Pinpoint the cell where the given text exists, returning its [X, Y] midpoint coordinate. 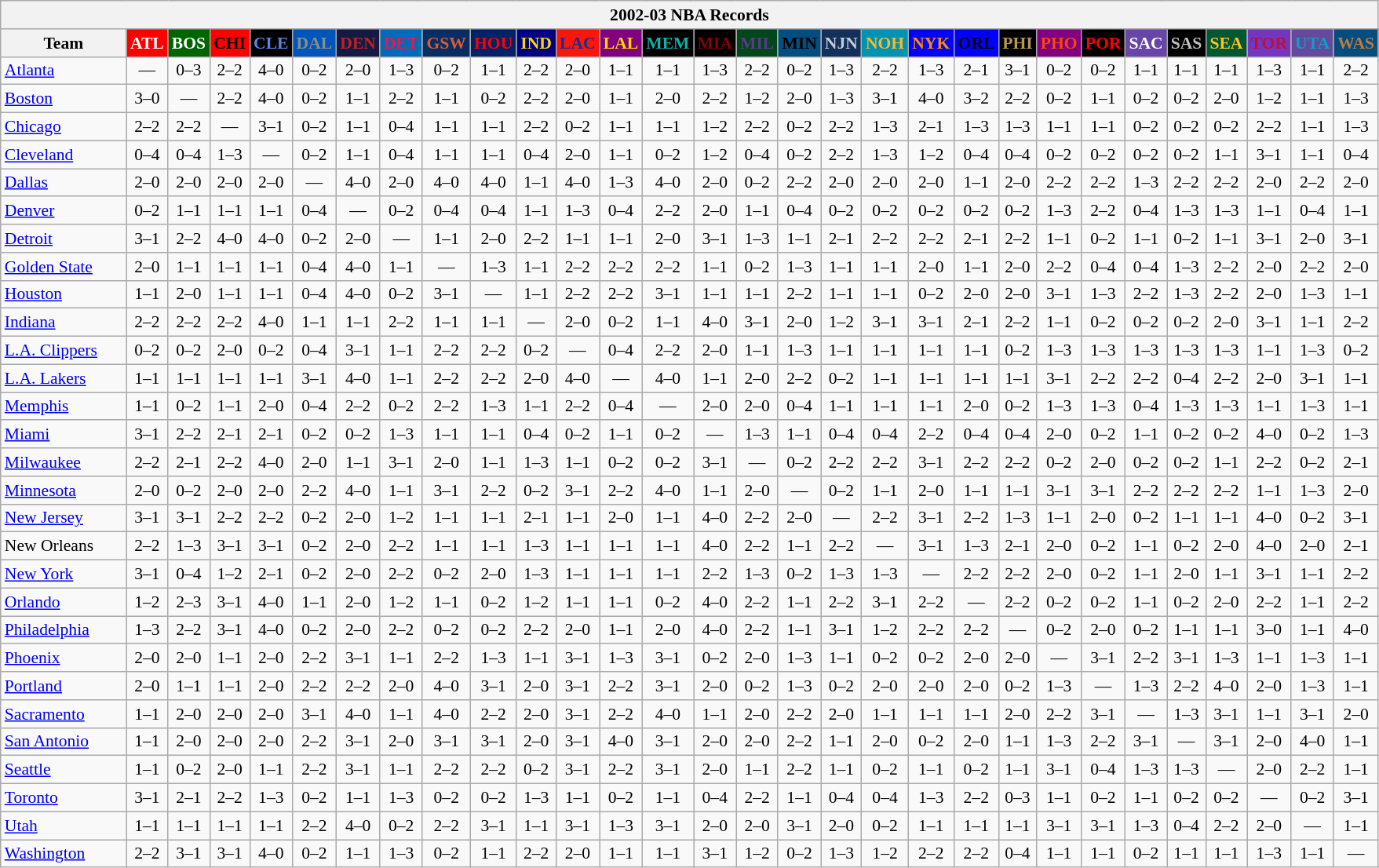
SAC [1146, 43]
LAL [622, 43]
MEM [667, 43]
PHI [1017, 43]
Boston [64, 99]
UTA [1312, 43]
L.A. Lakers [64, 378]
LAC [578, 43]
SEA [1226, 43]
Chicago [64, 127]
Team [64, 43]
Denver [64, 211]
Washington [64, 854]
BOS [188, 43]
Portland [64, 686]
New York [64, 574]
POR [1104, 43]
CLE [272, 43]
ATL [148, 43]
NYK [931, 43]
NJN [841, 43]
New Orleans [64, 546]
Orlando [64, 602]
3–2 [976, 99]
2002-03 NBA Records [689, 15]
Cleveland [64, 155]
Sacramento [64, 714]
Philadelphia [64, 630]
IND [536, 43]
New Jersey [64, 518]
2–3 [188, 602]
NOH [885, 43]
Minnesota [64, 491]
WAS [1356, 43]
Atlanta [64, 71]
DAL [315, 43]
DEN [358, 43]
CHI [229, 43]
DET [402, 43]
San Antonio [64, 742]
Toronto [64, 798]
Golden State [64, 267]
Miami [64, 435]
Indiana [64, 323]
Phoenix [64, 658]
TOR [1270, 43]
Utah [64, 826]
Memphis [64, 407]
Houston [64, 294]
MIN [799, 43]
PHO [1060, 43]
Dallas [64, 183]
MIA [715, 43]
MIL [757, 43]
Detroit [64, 239]
Milwaukee [64, 462]
ORL [976, 43]
GSW [446, 43]
Seattle [64, 770]
L.A. Clippers [64, 351]
SAS [1187, 43]
HOU [493, 43]
